For the text-containing cell, return its midpoint in (X, Y) coordinate format. 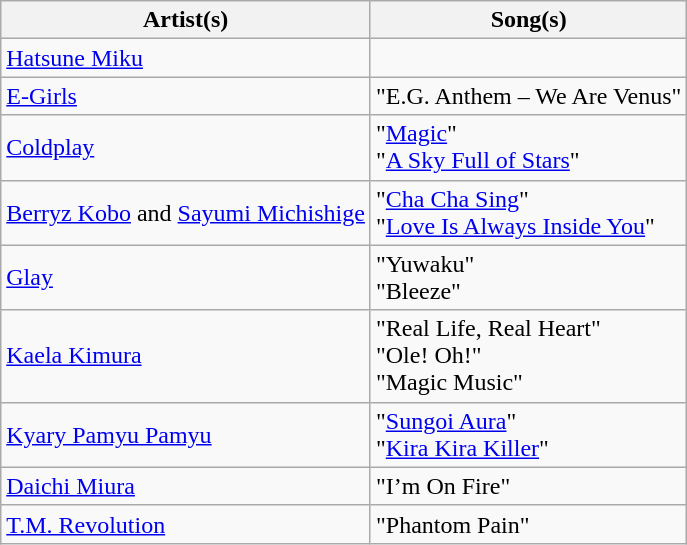
"Phantom Pain" (528, 524)
"E.G. Anthem – We Are Venus" (528, 96)
Kaela Kimura (186, 356)
"I’m On Fire" (528, 486)
Glay (186, 278)
Berryz Kobo and Sayumi Michishige (186, 212)
Kyary Pamyu Pamyu (186, 434)
Hatsune Miku (186, 58)
"Magic""A Sky Full of Stars" (528, 148)
"Real Life, Real Heart""Ole! Oh!""Magic Music" (528, 356)
Song(s) (528, 20)
"Yuwaku""Bleeze" (528, 278)
Artist(s) (186, 20)
"Sungoi Aura""Kira Kira Killer" (528, 434)
"Cha Cha Sing""Love Is Always Inside You" (528, 212)
Coldplay (186, 148)
Daichi Miura (186, 486)
E-Girls (186, 96)
T.M. Revolution (186, 524)
